Provide the (X, Y) coordinate of the cell's center where the given text is located.  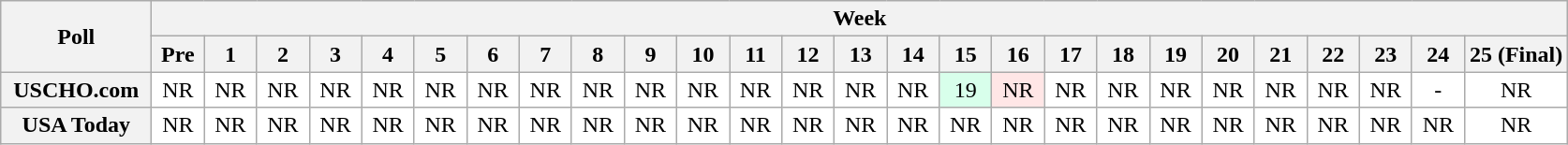
17 (1071, 54)
22 (1333, 54)
10 (703, 54)
6 (493, 54)
25 (Final) (1516, 54)
13 (861, 54)
15 (966, 54)
Poll (77, 36)
Pre (178, 54)
21 (1280, 54)
5 (440, 54)
14 (913, 54)
USCHO.com (77, 90)
2 (283, 54)
16 (1018, 54)
7 (545, 54)
8 (598, 54)
USA Today (77, 125)
- (1438, 90)
9 (650, 54)
12 (808, 54)
4 (388, 54)
11 (755, 54)
23 (1385, 54)
1 (230, 54)
18 (1123, 54)
Week (860, 19)
24 (1438, 54)
3 (335, 54)
20 (1228, 54)
